Locate the cell with the specified text and output its [X, Y] center coordinate. 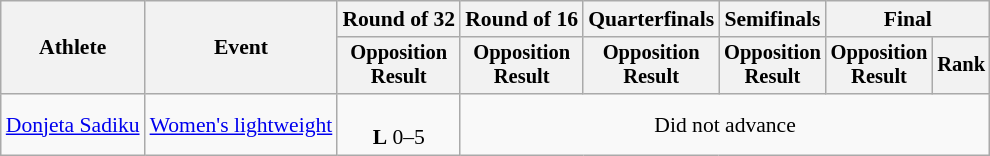
Donjeta Sadiku [73, 124]
Event [242, 48]
Final [908, 19]
Women's lightweight [242, 124]
Semifinals [772, 19]
Athlete [73, 48]
Did not advance [725, 124]
Round of 32 [398, 19]
L 0–5 [398, 124]
Round of 16 [522, 19]
Quarterfinals [651, 19]
Rank [961, 66]
